Scan for the cell matching the given text and deliver its [x, y] coordinate at center. 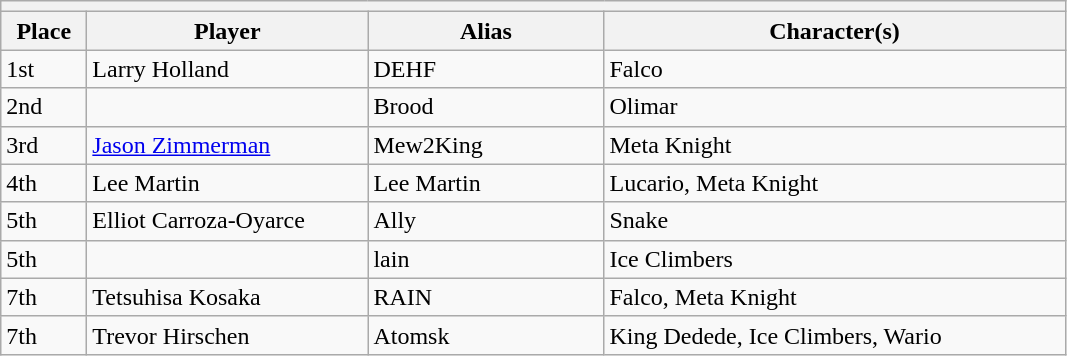
Ally [486, 221]
RAIN [486, 297]
lain [486, 259]
2nd [44, 107]
1st [44, 69]
Falco [834, 69]
Meta Knight [834, 145]
Elliot Carroza-Oyarce [228, 221]
Character(s) [834, 31]
Falco, Meta Knight [834, 297]
Larry Holland [228, 69]
Place [44, 31]
Ice Climbers [834, 259]
Jason Zimmerman [228, 145]
Tetsuhisa Kosaka [228, 297]
4th [44, 183]
Atomsk [486, 335]
DEHF [486, 69]
Trevor Hirschen [228, 335]
Snake [834, 221]
King Dedede, Ice Climbers, Wario [834, 335]
Lucario, Meta Knight [834, 183]
Brood [486, 107]
Mew2King [486, 145]
Alias [486, 31]
Olimar [834, 107]
3rd [44, 145]
Player [228, 31]
